Pinpoint the cell where the given text exists, returning its (x, y) midpoint coordinate. 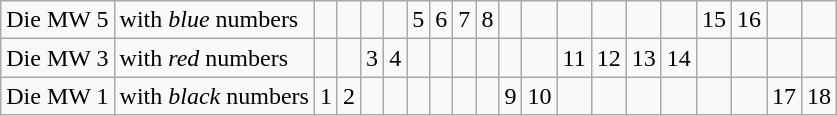
Die MW 3 (58, 58)
4 (396, 58)
16 (748, 20)
with black numbers (214, 96)
5 (418, 20)
15 (714, 20)
1 (326, 96)
12 (608, 58)
9 (510, 96)
14 (678, 58)
13 (644, 58)
6 (442, 20)
2 (348, 96)
8 (488, 20)
10 (540, 96)
11 (574, 58)
with red numbers (214, 58)
Die MW 5 (58, 20)
3 (372, 58)
7 (464, 20)
18 (820, 96)
with blue numbers (214, 20)
17 (784, 96)
Die MW 1 (58, 96)
